Capture the cell that displays the provided text and extract its [x, y] central coordinate. 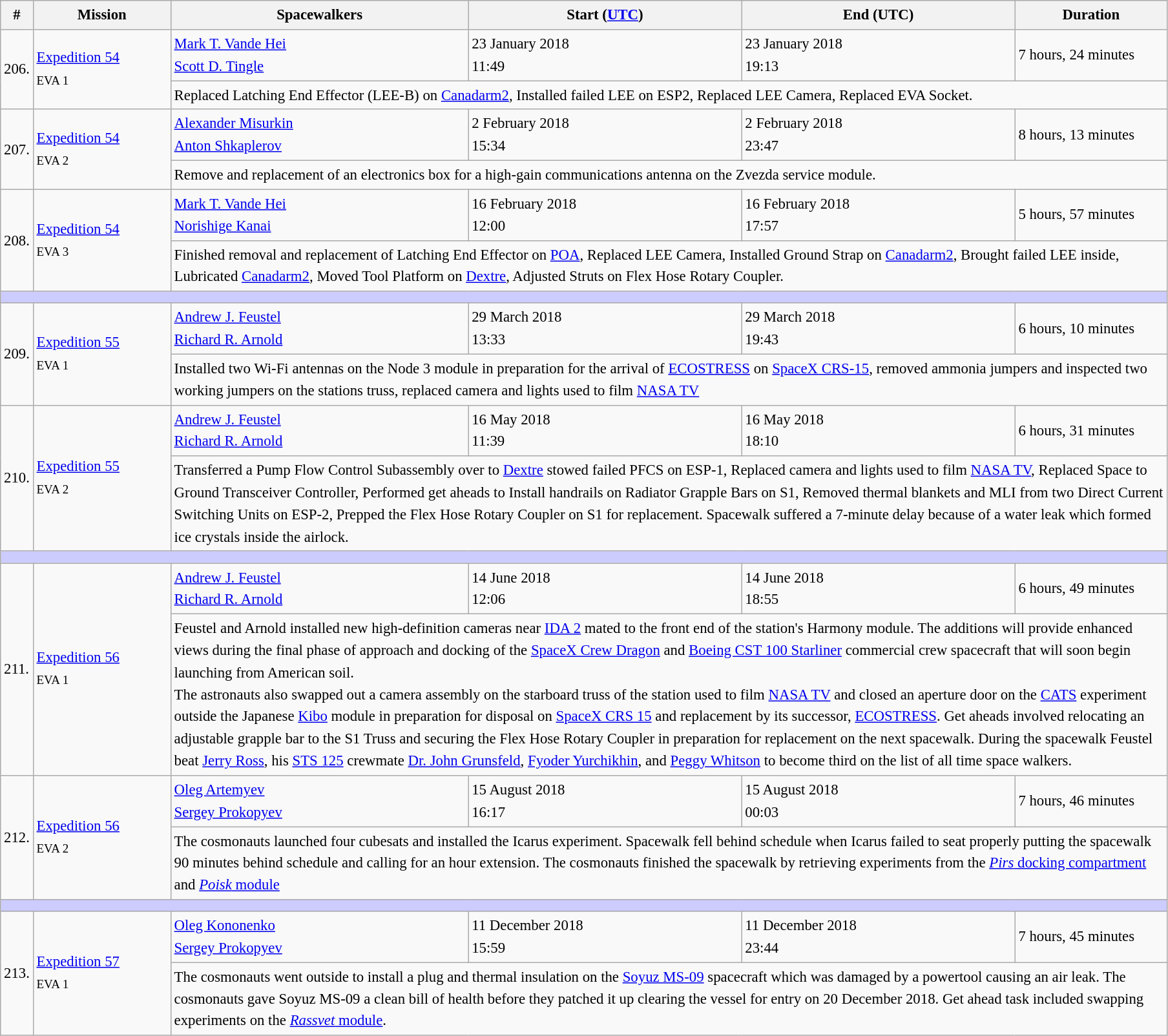
Alexander Misurkin Anton Shkaplerov [319, 136]
Start (UTC) [605, 16]
Expedition 54EVA 1 [102, 70]
Mark T. Vande Hei Scott D. Tingle [319, 56]
Expedition 55EVA 2 [102, 478]
Mark T. Vande Hei Norishige Kanai [319, 214]
Oleg Artemyev Sergey Prokopyev [319, 801]
# [17, 16]
29 March 201813:33 [605, 328]
Mission [102, 16]
23 January 201819:13 [879, 56]
212. [17, 838]
Expedition 56EVA 1 [102, 669]
Oleg Kononenko Sergey Prokopyev [319, 937]
16 February 201812:00 [605, 214]
15 August 201800:03 [879, 801]
206. [17, 70]
Replaced Latching End Effector (LEE-B) on Canadarm2, Installed failed LEE on ESP2, Replaced LEE Camera, Replaced EVA Socket. [669, 96]
210. [17, 478]
11 December 201823:44 [879, 937]
14 June 201812:06 [605, 589]
Expedition 57EVA 1 [102, 973]
Remove and replacement of an electronics box for a high-gain communications antenna on the Zvezda service module. [669, 174]
Duration [1091, 16]
2 February 201815:34 [605, 136]
Expedition 54EVA 2 [102, 150]
Spacewalkers [319, 16]
16 May 201818:10 [879, 430]
14 June 201818:55 [879, 589]
End (UTC) [879, 16]
16 May 201811:39 [605, 430]
Expedition 54EVA 3 [102, 240]
208. [17, 240]
209. [17, 354]
213. [17, 973]
8 hours, 13 minutes [1091, 136]
16 February 201817:57 [879, 214]
15 August 201816:17 [605, 801]
7 hours, 45 minutes [1091, 937]
23 January 201811:49 [605, 56]
Expedition 56EVA 2 [102, 838]
207. [17, 150]
5 hours, 57 minutes [1091, 214]
2 February 201823:47 [879, 136]
6 hours, 31 minutes [1091, 430]
6 hours, 49 minutes [1091, 589]
6 hours, 10 minutes [1091, 328]
211. [17, 669]
7 hours, 46 minutes [1091, 801]
7 hours, 24 minutes [1091, 56]
11 December 201815:59 [605, 937]
Expedition 55EVA 1 [102, 354]
29 March 201819:43 [879, 328]
